Identify which cell holds the provided text, then report its (X, Y) central coordinate. 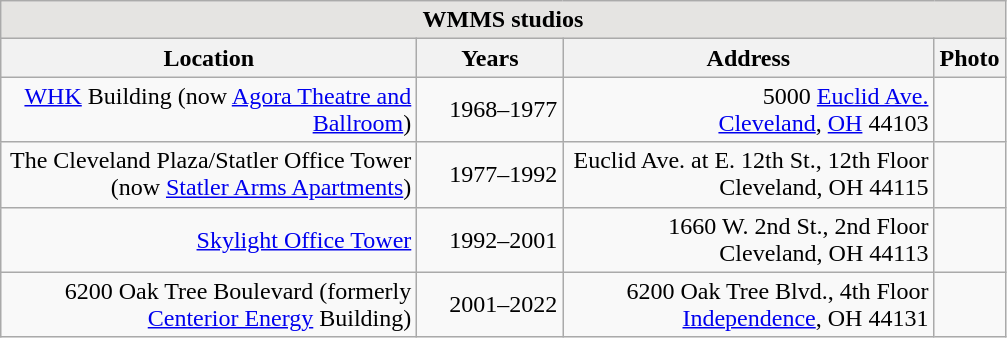
1977–1992 (490, 174)
Euclid Ave. at E. 12th St., 12th FloorCleveland, OH 44115 (748, 174)
1660 W. 2nd St., 2nd FloorCleveland, OH 44113 (748, 240)
2001–2022 (490, 304)
5000 Euclid Ave.Cleveland, OH 44103 (748, 110)
The Cleveland Plaza/Statler Office Tower (now Statler Arms Apartments) (209, 174)
6200 Oak Tree Boulevard (formerly Centerior Energy Building) (209, 304)
Skylight Office Tower (209, 240)
1992–2001 (490, 240)
Years (490, 58)
1968–1977 (490, 110)
6200 Oak Tree Blvd., 4th FloorIndependence, OH 44131 (748, 304)
Address (748, 58)
Photo (970, 58)
WHK Building (now Agora Theatre and Ballroom) (209, 110)
Location (209, 58)
WMMS studios (503, 20)
